From the cell containing the given text, extract its center point as [X, Y] coordinate. 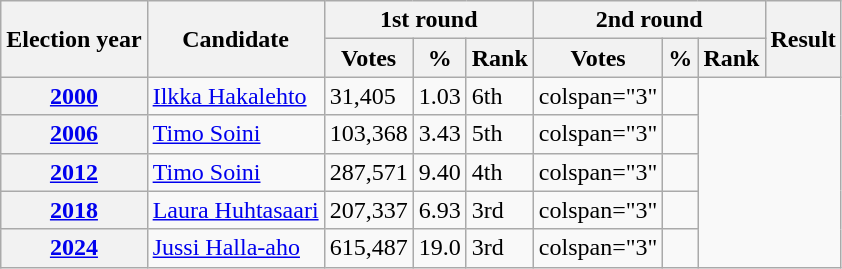
3.43 [440, 134]
2000 [74, 96]
19.0 [440, 248]
9.40 [440, 172]
Laura Huhtasaari [236, 210]
103,368 [368, 134]
Jussi Halla-aho [236, 248]
Result [803, 39]
287,571 [368, 172]
6th [500, 96]
31,405 [368, 96]
1st round [428, 20]
1.03 [440, 96]
2006 [74, 134]
2018 [74, 210]
6.93 [440, 210]
2012 [74, 172]
Candidate [236, 39]
Election year [74, 39]
2nd round [649, 20]
615,487 [368, 248]
4th [500, 172]
2024 [74, 248]
207,337 [368, 210]
Ilkka Hakalehto [236, 96]
5th [500, 134]
